Output the (x, y) coordinate of the center of the cell containing the given text.  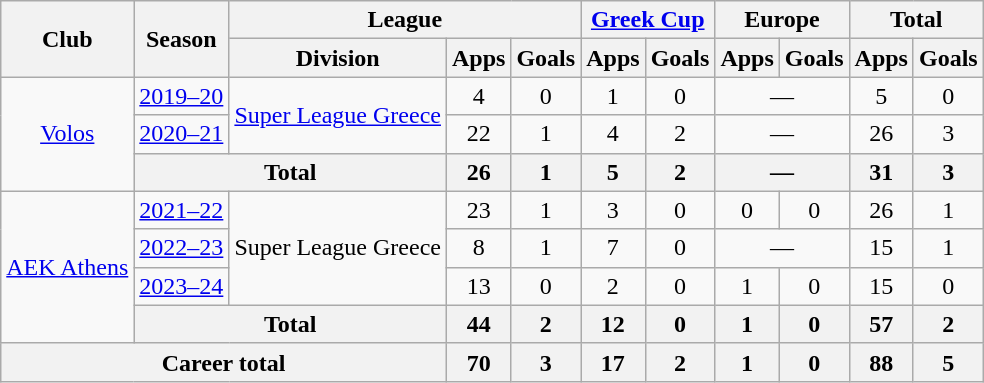
70 (478, 362)
League (405, 20)
Europe (782, 20)
2020–21 (182, 134)
Career total (224, 362)
Greek Cup (648, 20)
AEK Athens (68, 267)
17 (613, 362)
Division (338, 58)
31 (881, 172)
2021–22 (182, 210)
Volos (68, 134)
2023–24 (182, 286)
22 (478, 134)
8 (478, 248)
88 (881, 362)
44 (478, 324)
Club (68, 39)
23 (478, 210)
2022–23 (182, 248)
2019–20 (182, 96)
12 (613, 324)
7 (613, 248)
Season (182, 39)
57 (881, 324)
13 (478, 286)
